Identify which cell holds the provided text, then report its (X, Y) central coordinate. 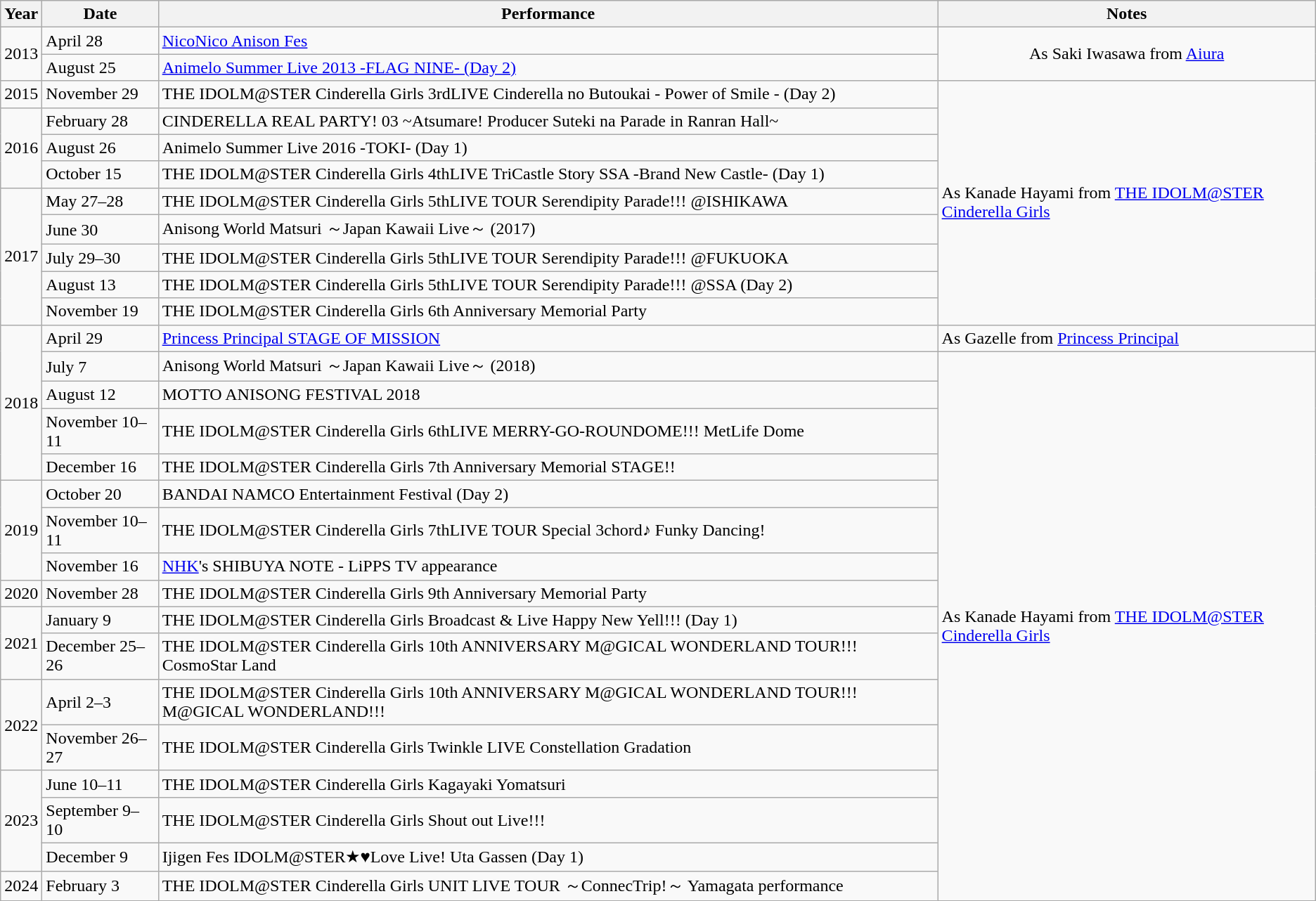
THE IDOLM@STER Cinderella Girls Kagayaki Yomatsuri (548, 784)
2016 (21, 148)
NicoNico Anison Fes (548, 41)
2015 (21, 94)
THE IDOLM@STER Cinderella Girls 10th ANNIVERSARY M@GICAL WONDERLAND TOUR!!! CosmoStar Land (548, 656)
Date (100, 14)
BANDAI NAMCO Entertainment Festival (Day 2) (548, 494)
July 29–30 (100, 258)
Year (21, 14)
November 29 (100, 94)
2019 (21, 530)
December 9 (100, 857)
2022 (21, 725)
September 9–10 (100, 819)
THE IDOLM@STER Cinderella Girls 7thLIVE TOUR Special 3chord♪ Funky Dancing! (548, 530)
Animelo Summer Live 2013 -FLAG NINE- (Day 2) (548, 67)
November 26–27 (100, 748)
2023 (21, 821)
2021 (21, 642)
Ijigen Fes IDOLM@STER★♥Love Live! Uta Gassen (Day 1) (548, 857)
December 25–26 (100, 656)
August 25 (100, 67)
July 7 (100, 367)
April 28 (100, 41)
MOTTO ANISONG FESTIVAL 2018 (548, 395)
May 27–28 (100, 201)
NHK's SHIBUYA NOTE - LiPPS TV appearance (548, 566)
THE IDOLM@STER Cinderella Girls 7th Anniversary Memorial STAGE!! (548, 467)
CINDERELLA REAL PARTY! 03 ~Atsumare! Producer Suteki na Parade in Ranran Hall~ (548, 121)
October 15 (100, 174)
2020 (21, 593)
Animelo Summer Live 2016 -TOKI- (Day 1) (548, 148)
Anisong World Matsuri ～Japan Kawaii Live～ (2018) (548, 367)
2018 (21, 403)
THE IDOLM@STER Cinderella Girls 6th Anniversary Memorial Party (548, 311)
November 28 (100, 593)
April 29 (100, 338)
October 20 (100, 494)
November 16 (100, 566)
August 26 (100, 148)
January 9 (100, 620)
June 10–11 (100, 784)
As Saki Iwasawa from Aiura (1126, 54)
THE IDOLM@STER Cinderella Girls 5thLIVE TOUR Serendipity Parade!!! @FUKUOKA (548, 258)
THE IDOLM@STER Cinderella Girls 3rdLIVE Cinderella no Butoukai - Power of Smile - (Day 2) (548, 94)
THE IDOLM@STER Cinderella Girls Broadcast & Live Happy New Yell!!! (Day 1) (548, 620)
February 3 (100, 886)
Princess Principal STAGE OF MISSION (548, 338)
As Gazelle from Princess Principal (1126, 338)
THE IDOLM@STER Cinderella Girls Shout out Live!!! (548, 819)
February 28 (100, 121)
THE IDOLM@STER Cinderella Girls Twinkle LIVE Constellation Gradation (548, 748)
Anisong World Matsuri ～Japan Kawaii Live～ (2017) (548, 229)
June 30 (100, 229)
THE IDOLM@STER Cinderella Girls 4thLIVE TriCastle Story SSA -Brand New Castle- (Day 1) (548, 174)
Notes (1126, 14)
THE IDOLM@STER Cinderella Girls 6thLIVE MERRY-GO-ROUNDOME!!! MetLife Dome (548, 432)
Performance (548, 14)
December 16 (100, 467)
THE IDOLM@STER Cinderella Girls 5thLIVE TOUR Serendipity Parade!!! @SSA (Day 2) (548, 285)
April 2–3 (100, 701)
THE IDOLM@STER Cinderella Girls 5thLIVE TOUR Serendipity Parade!!! @ISHIKAWA (548, 201)
THE IDOLM@STER Cinderella Girls UNIT LIVE TOUR ～ConnecTrip!～ Yamagata performance (548, 886)
2013 (21, 54)
August 12 (100, 395)
November 19 (100, 311)
2024 (21, 886)
THE IDOLM@STER Cinderella Girls 9th Anniversary Memorial Party (548, 593)
THE IDOLM@STER Cinderella Girls 10th ANNIVERSARY M@GICAL WONDERLAND TOUR!!! M@GICAL WONDERLAND!!! (548, 701)
August 13 (100, 285)
2017 (21, 256)
